Output the [X, Y] coordinate of the center of the cell containing the given text.  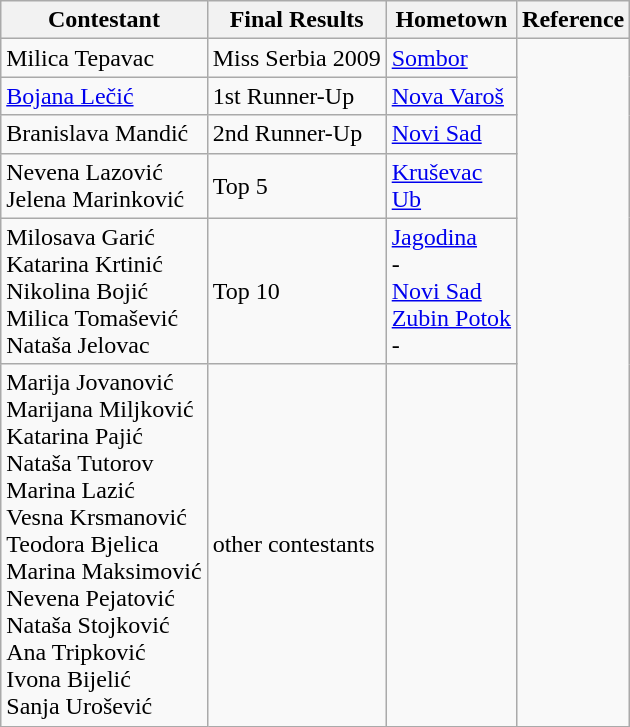
Top 5 [296, 186]
Top 10 [296, 291]
Hometown [451, 20]
Miss Serbia 2009 [296, 58]
other contestants [296, 545]
Nevena Lazović Jelena Marinković [104, 186]
2nd Runner-Up [296, 134]
Novi Sad [451, 134]
Nova Varoš [451, 96]
Bojana Lečić [104, 96]
1st Runner-Up [296, 96]
Reference [574, 20]
Branislava Mandić [104, 134]
Milosava Garić Katarina KrtinićNikolina BojićMilica Tomašević Nataša Jelovac [104, 291]
KruševacUb [451, 186]
Milica Tepavac [104, 58]
Jagodina - Novi SadZubin Potok - [451, 291]
Final Results [296, 20]
Contestant [104, 20]
Sombor [451, 58]
